Provide the (x, y) coordinate of the cell's center where the given text is located.  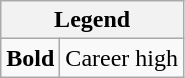
Career high (122, 58)
Legend (92, 20)
Bold (30, 58)
